Locate the cell with the specified text and output its [x, y] center coordinate. 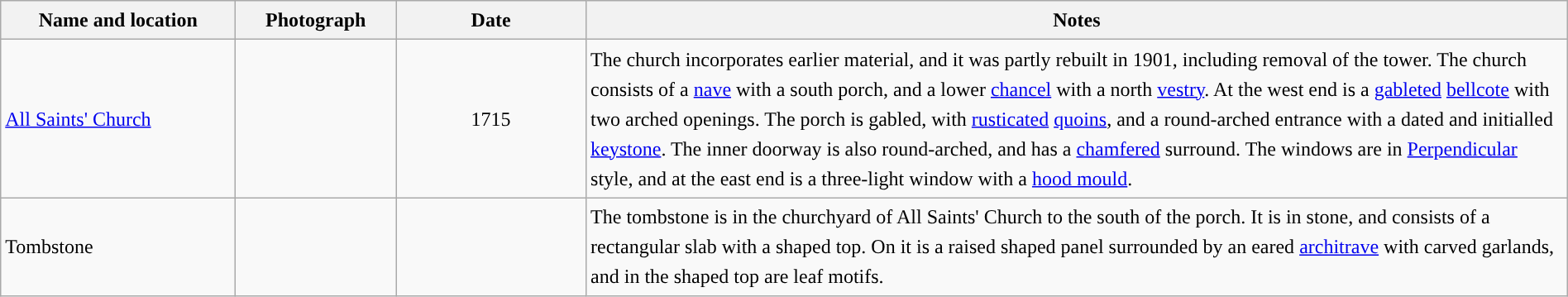
All Saints' Church [118, 119]
Tombstone [118, 247]
Date [491, 20]
Name and location [118, 20]
Notes [1077, 20]
Photograph [316, 20]
1715 [491, 119]
